Search for the cell housing the specified text and yield its [X, Y] center coordinate. 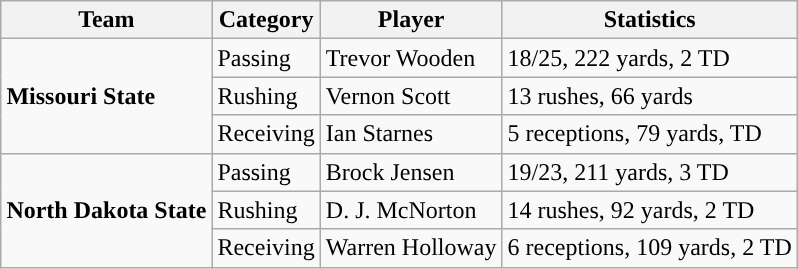
Trevor Wooden [411, 58]
5 receptions, 79 yards, TD [650, 134]
North Dakota State [106, 210]
13 rushes, 66 yards [650, 96]
Brock Jensen [411, 172]
18/25, 222 yards, 2 TD [650, 58]
Category [266, 20]
Missouri State [106, 96]
Team [106, 20]
19/23, 211 yards, 3 TD [650, 172]
D. J. McNorton [411, 210]
Vernon Scott [411, 96]
Ian Starnes [411, 134]
Player [411, 20]
Warren Holloway [411, 248]
14 rushes, 92 yards, 2 TD [650, 210]
6 receptions, 109 yards, 2 TD [650, 248]
Statistics [650, 20]
